Extract the (x, y) coordinate from the center of the cell holding the provided text.  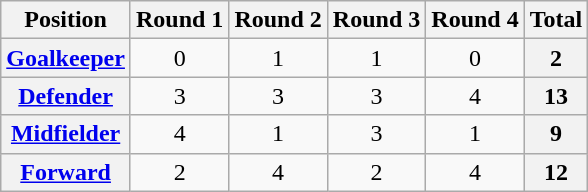
12 (556, 172)
Defender (66, 96)
Goalkeeper (66, 58)
Position (66, 20)
Round 4 (475, 20)
Round 1 (179, 20)
13 (556, 96)
Round 2 (278, 20)
9 (556, 134)
Round 3 (376, 20)
Forward (66, 172)
Midfielder (66, 134)
Total (556, 20)
